For the text-containing cell, return its midpoint in [x, y] coordinate format. 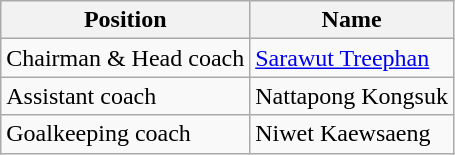
Assistant coach [126, 96]
Chairman & Head coach [126, 58]
Name [352, 20]
Sarawut Treephan [352, 58]
Nattapong Kongsuk [352, 96]
Position [126, 20]
Goalkeeping coach [126, 134]
Niwet Kaewsaeng [352, 134]
